Provide the [x, y] coordinate of the cell's center where the given text is located.  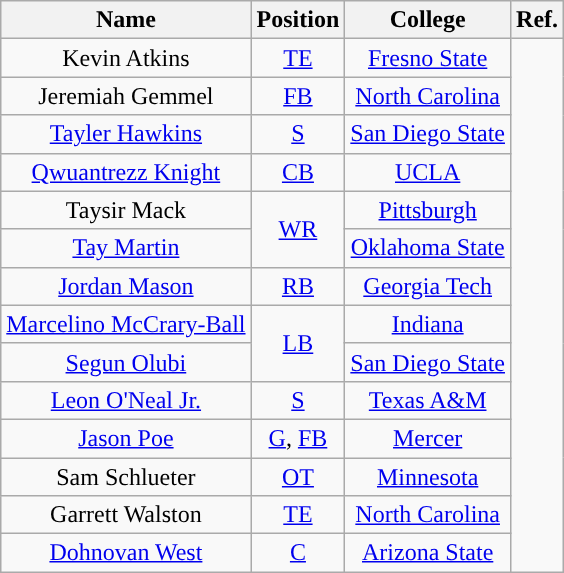
Mercer [428, 438]
Arizona State [428, 553]
Texas A&M [428, 400]
Sam Schlueter [126, 477]
Segun Olubi [126, 362]
Georgia Tech [428, 286]
Fresno State [428, 58]
G, FB [298, 438]
Tay Martin [126, 248]
Marcelino McCrary-Ball [126, 324]
FB [298, 96]
Position [298, 20]
Leon O'Neal Jr. [126, 400]
Jeremiah Gemmel [126, 96]
CB [298, 172]
Minnesota [428, 477]
College [428, 20]
Ref. [538, 20]
Taysir Mack [126, 210]
WR [298, 229]
C [298, 553]
Garrett Walston [126, 515]
LB [298, 343]
Indiana [428, 324]
Dohnovan West [126, 553]
OT [298, 477]
Qwuantrezz Knight [126, 172]
Pittsburgh [428, 210]
Tayler Hawkins [126, 134]
Jordan Mason [126, 286]
Oklahoma State [428, 248]
RB [298, 286]
UCLA [428, 172]
Jason Poe [126, 438]
Kevin Atkins [126, 58]
Name [126, 20]
